Return (X, Y) of the center of cell containing provided text 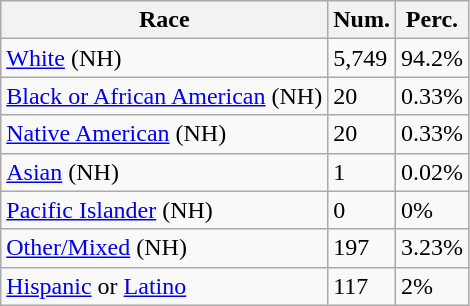
Perc. (432, 20)
Race (164, 20)
Hispanic or Latino (164, 286)
Black or African American (NH) (164, 96)
2% (432, 286)
Other/Mixed (NH) (164, 248)
Native American (NH) (164, 134)
White (NH) (164, 58)
1 (362, 172)
Asian (NH) (164, 172)
0 (362, 210)
117 (362, 286)
5,749 (362, 58)
3.23% (432, 248)
197 (362, 248)
Num. (362, 20)
94.2% (432, 58)
Pacific Islander (NH) (164, 210)
0.02% (432, 172)
0% (432, 210)
